Determine the [X, Y] coordinate at the center of the cell enclosing the given text.  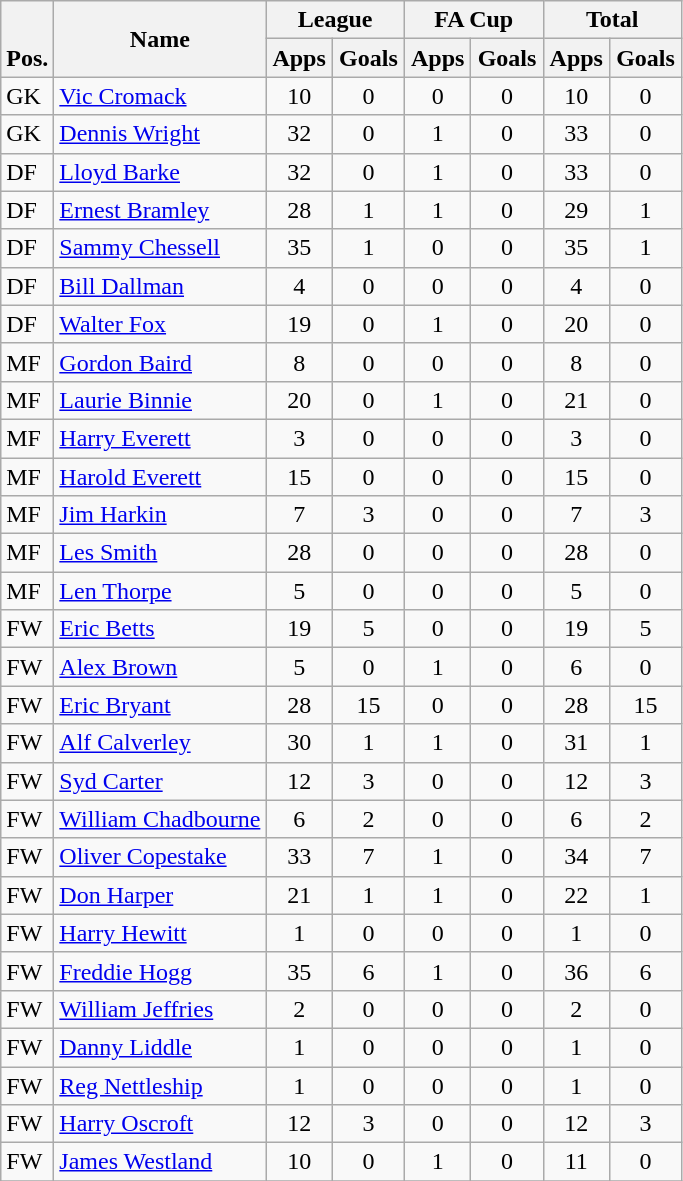
Gordon Baird [160, 362]
Ernest Bramley [160, 210]
Lloyd Barke [160, 172]
Laurie Binnie [160, 400]
Eric Bryant [160, 705]
Danny Liddle [160, 1047]
Harry Everett [160, 438]
William Jeffries [160, 1009]
Harry Oscroft [160, 1124]
30 [300, 743]
22 [576, 895]
Len Thorpe [160, 591]
Eric Betts [160, 629]
FA Cup [474, 20]
11 [576, 1162]
Walter Fox [160, 324]
Harold Everett [160, 477]
36 [576, 971]
Harry Hewitt [160, 933]
Syd Carter [160, 781]
Vic Cromack [160, 96]
William Chadbourne [160, 819]
Bill Dallman [160, 286]
Alex Brown [160, 667]
29 [576, 210]
Sammy Chessell [160, 248]
Freddie Hogg [160, 971]
League [336, 20]
Oliver Copestake [160, 857]
Dennis Wright [160, 134]
Total [612, 20]
Alf Calverley [160, 743]
34 [576, 857]
James Westland [160, 1162]
Reg Nettleship [160, 1085]
Jim Harkin [160, 515]
Name [160, 39]
31 [576, 743]
Pos. [28, 39]
Les Smith [160, 553]
Don Harper [160, 895]
